Identify which cell holds the provided text, then report its (x, y) central coordinate. 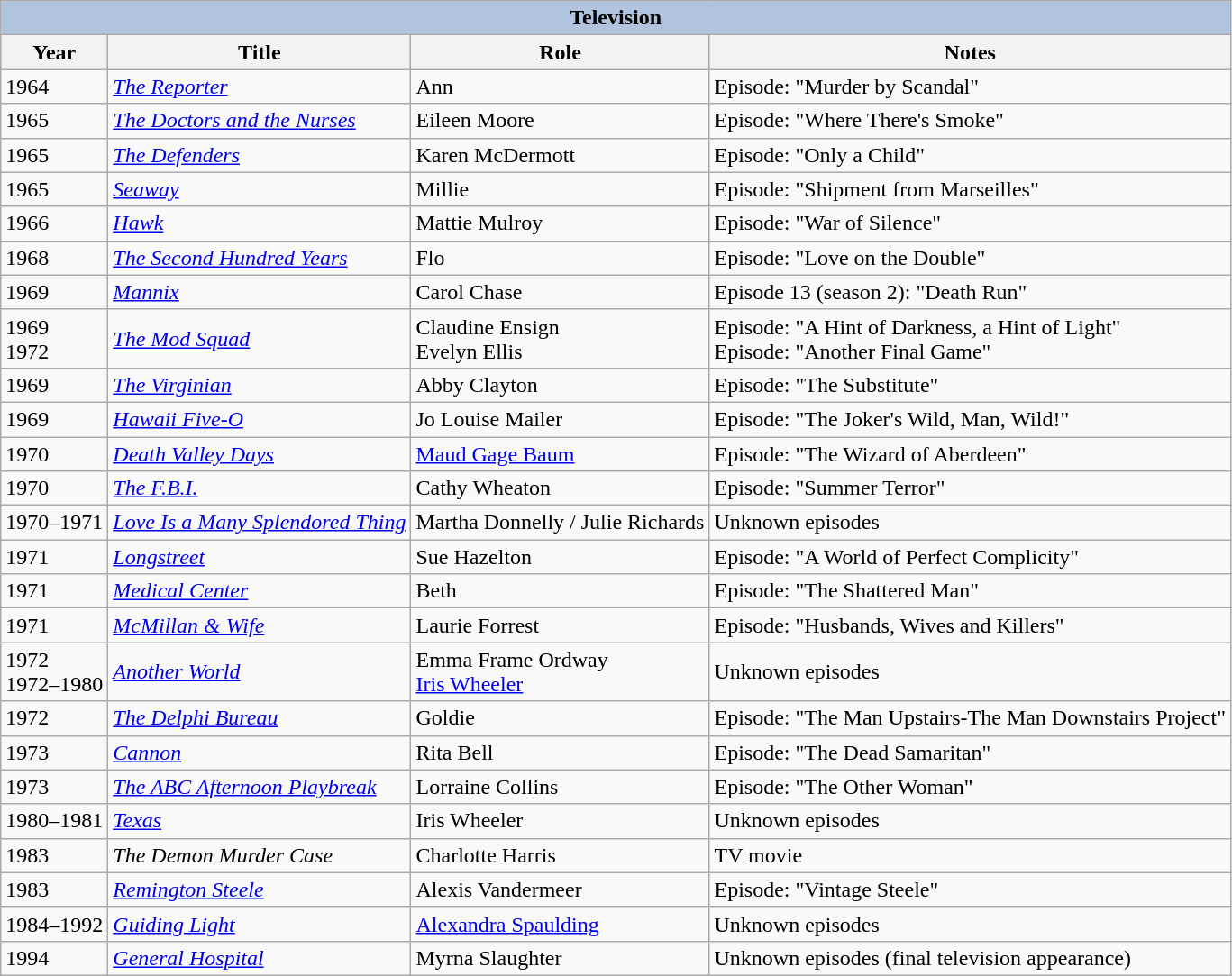
1966 (54, 223)
Episode: "A Hint of Darkness, a Hint of Light"Episode: "Another Final Game" (970, 339)
Alexis Vandermeer (561, 889)
Television (616, 18)
Charlotte Harris (561, 855)
Eileen Moore (561, 121)
The Defenders (260, 155)
Episode: "The Other Woman" (970, 787)
Iris Wheeler (561, 821)
Episode: "Husbands, Wives and Killers" (970, 625)
Flo (561, 258)
1970–1971 (54, 523)
Episode: "The Joker's Wild, Man, Wild!" (970, 419)
Myrna Slaughter (561, 958)
Hawaii Five-O (260, 419)
Carol Chase (561, 292)
Emma Frame OrdwayIris Wheeler (561, 672)
Death Valley Days (260, 453)
Episode: "Summer Terror" (970, 488)
Rita Bell (561, 753)
Episode: "The Wizard of Aberdeen" (970, 453)
Lorraine Collins (561, 787)
1964 (54, 87)
Beth (561, 591)
The Mod Squad (260, 339)
Year (54, 52)
The F.B.I. (260, 488)
Sue Hazelton (561, 557)
The Delphi Bureau (260, 718)
Episode: "Only a Child" (970, 155)
Cathy Wheaton (561, 488)
Episode: "The Shattered Man" (970, 591)
Episode: "Shipment from Marseilles" (970, 189)
Episode 13 (season 2): "Death Run" (970, 292)
19721972–1980 (54, 672)
TV movie (970, 855)
The Second Hundred Years (260, 258)
Episode: "A World of Perfect Complicity" (970, 557)
Mannix (260, 292)
Role (561, 52)
Laurie Forrest (561, 625)
Seaway (260, 189)
Mattie Mulroy (561, 223)
Goldie (561, 718)
Karen McDermott (561, 155)
Episode: "Murder by Scandal" (970, 87)
Another World (260, 672)
Episode: "Where There's Smoke" (970, 121)
Episode: "Vintage Steele" (970, 889)
Episode: "The Substitute" (970, 385)
Claudine EnsignEvelyn Ellis (561, 339)
Notes (970, 52)
The ABC Afternoon Playbreak (260, 787)
Maud Gage Baum (561, 453)
Ann (561, 87)
The Virginian (260, 385)
Title (260, 52)
The Reporter (260, 87)
1972 (54, 718)
Jo Louise Mailer (561, 419)
General Hospital (260, 958)
Episode: "War of Silence" (970, 223)
1984–1992 (54, 924)
The Doctors and the Nurses (260, 121)
Episode: "Love on the Double" (970, 258)
Cannon (260, 753)
Longstreet (260, 557)
Millie (561, 189)
Episode: "The Man Upstairs-The Man Downstairs Project" (970, 718)
Alexandra Spaulding (561, 924)
Love Is a Many Splendored Thing (260, 523)
19691972 (54, 339)
Medical Center (260, 591)
1968 (54, 258)
Unknown episodes (final television appearance) (970, 958)
1994 (54, 958)
Abby Clayton (561, 385)
1980–1981 (54, 821)
Episode: "The Dead Samaritan" (970, 753)
Guiding Light (260, 924)
Hawk (260, 223)
Martha Donnelly / Julie Richards (561, 523)
The Demon Murder Case (260, 855)
McMillan & Wife (260, 625)
Texas (260, 821)
Remington Steele (260, 889)
